Determine the (X, Y) coordinate at the center of the cell enclosing the given text.  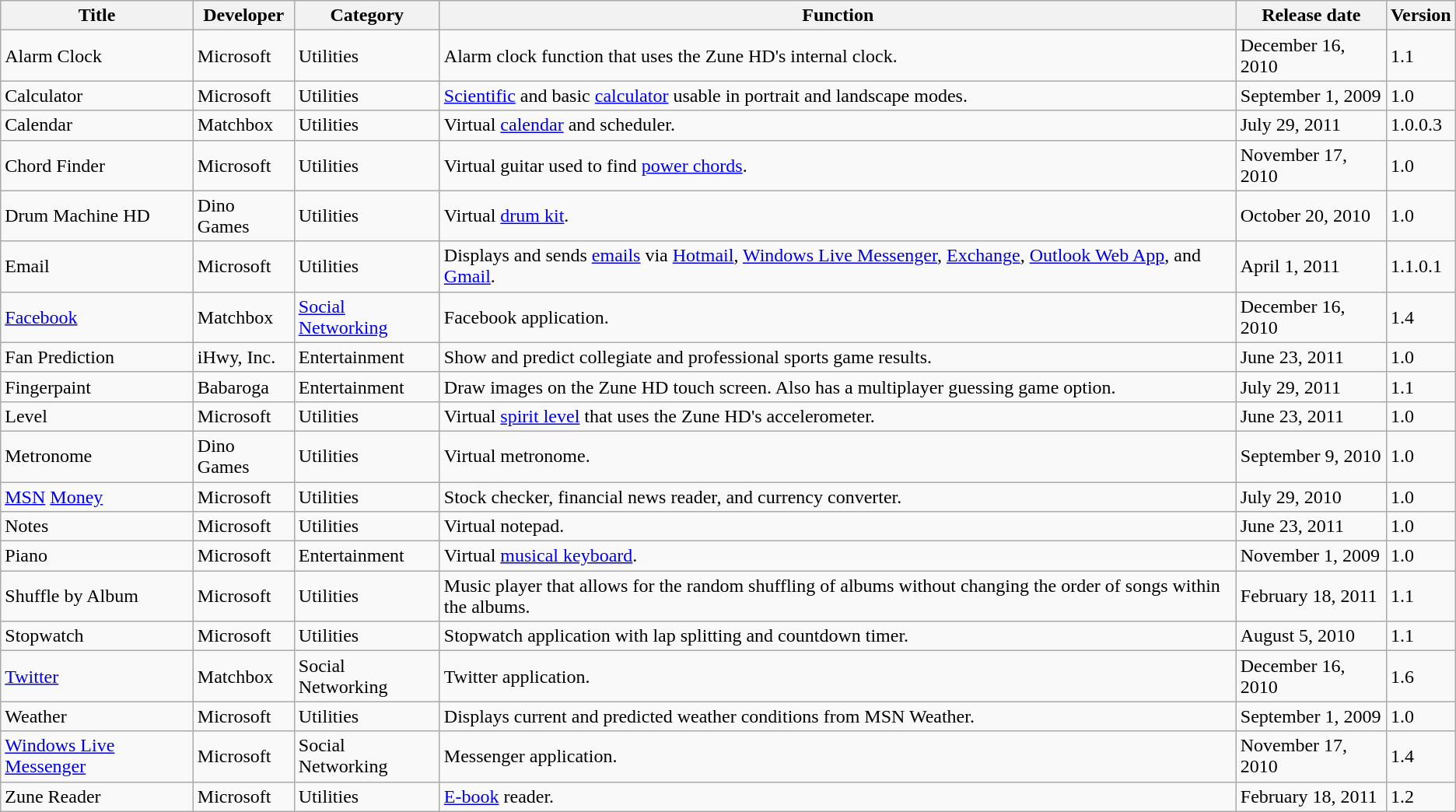
Email (97, 266)
September 9, 2010 (1311, 456)
Virtual drum kit. (838, 216)
Developer (243, 16)
Draw images on the Zune HD touch screen. Also has a multiplayer guessing game option. (838, 387)
November 1, 2009 (1311, 556)
Displays current and predicted weather conditions from MSN Weather. (838, 716)
Metronome (97, 456)
Virtual spirit level that uses the Zune HD's accelerometer. (838, 416)
Alarm Clock (97, 56)
Displays and sends emails via Hotmail, Windows Live Messenger, Exchange, Outlook Web App, and Gmail. (838, 266)
iHwy, Inc. (243, 357)
Function (838, 16)
Virtual guitar used to find power chords. (838, 165)
Shuffle by Album (97, 596)
Messenger application. (838, 756)
Stock checker, financial news reader, and currency converter. (838, 497)
Piano (97, 556)
Virtual musical keyboard. (838, 556)
Notes (97, 527)
Scientific and basic calculator usable in portrait and landscape modes. (838, 96)
Babaroga (243, 387)
Twitter application. (838, 677)
August 5, 2010 (1311, 636)
Chord Finder (97, 165)
Drum Machine HD (97, 216)
Twitter (97, 677)
1.1.0.1 (1420, 266)
Weather (97, 716)
Zune Reader (97, 796)
1.0.0.3 (1420, 125)
October 20, 2010 (1311, 216)
Facebook (97, 317)
Virtual metronome. (838, 456)
Calendar (97, 125)
MSN Money (97, 497)
1.6 (1420, 677)
Music player that allows for the random shuffling of albums without changing the order of songs within the albums. (838, 596)
Show and predict collegiate and professional sports game results. (838, 357)
Windows Live Messenger (97, 756)
Virtual notepad. (838, 527)
Version (1420, 16)
Stopwatch (97, 636)
Facebook application. (838, 317)
Category (367, 16)
Fingerpaint (97, 387)
Title (97, 16)
July 29, 2010 (1311, 497)
E-book reader. (838, 796)
Virtual calendar and scheduler. (838, 125)
Calculator (97, 96)
1.2 (1420, 796)
April 1, 2011 (1311, 266)
Release date (1311, 16)
Fan Prediction (97, 357)
Stopwatch application with lap splitting and countdown timer. (838, 636)
Alarm clock function that uses the Zune HD's internal clock. (838, 56)
Level (97, 416)
